Extract the (X, Y) coordinate from the center of the cell holding the provided text.  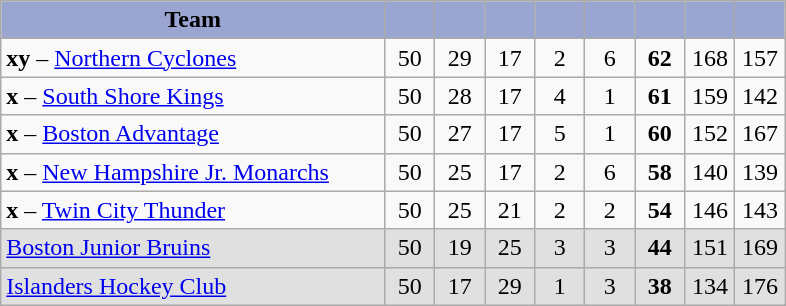
167 (760, 134)
28 (460, 96)
54 (660, 210)
27 (460, 134)
Boston Junior Bruins (193, 248)
xy – Northern Cyclones (193, 58)
169 (760, 248)
x – New Hampshire Jr. Monarchs (193, 172)
x – South Shore Kings (193, 96)
139 (760, 172)
5 (560, 134)
x – Twin City Thunder (193, 210)
159 (710, 96)
62 (660, 58)
152 (710, 134)
Islanders Hockey Club (193, 286)
134 (710, 286)
142 (760, 96)
168 (710, 58)
58 (660, 172)
19 (460, 248)
176 (760, 286)
4 (560, 96)
146 (710, 210)
61 (660, 96)
60 (660, 134)
38 (660, 286)
151 (710, 248)
44 (660, 248)
Team (193, 20)
140 (710, 172)
143 (760, 210)
21 (510, 210)
x – Boston Advantage (193, 134)
157 (760, 58)
